Capture the cell that displays the provided text and extract its [x, y] central coordinate. 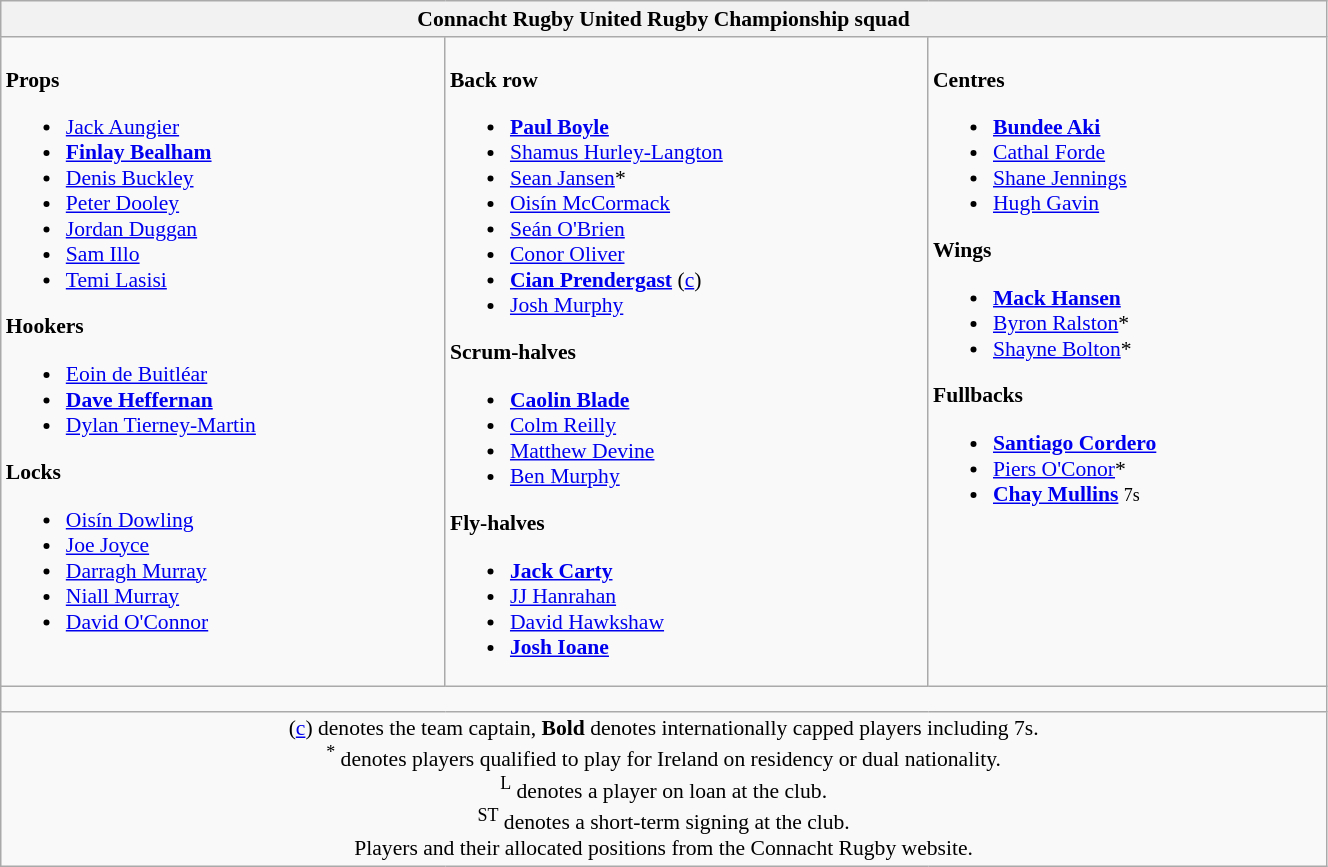
Connacht Rugby United Rugby Championship squad [664, 19]
